Capture the cell that displays the provided text and extract its [x, y] central coordinate. 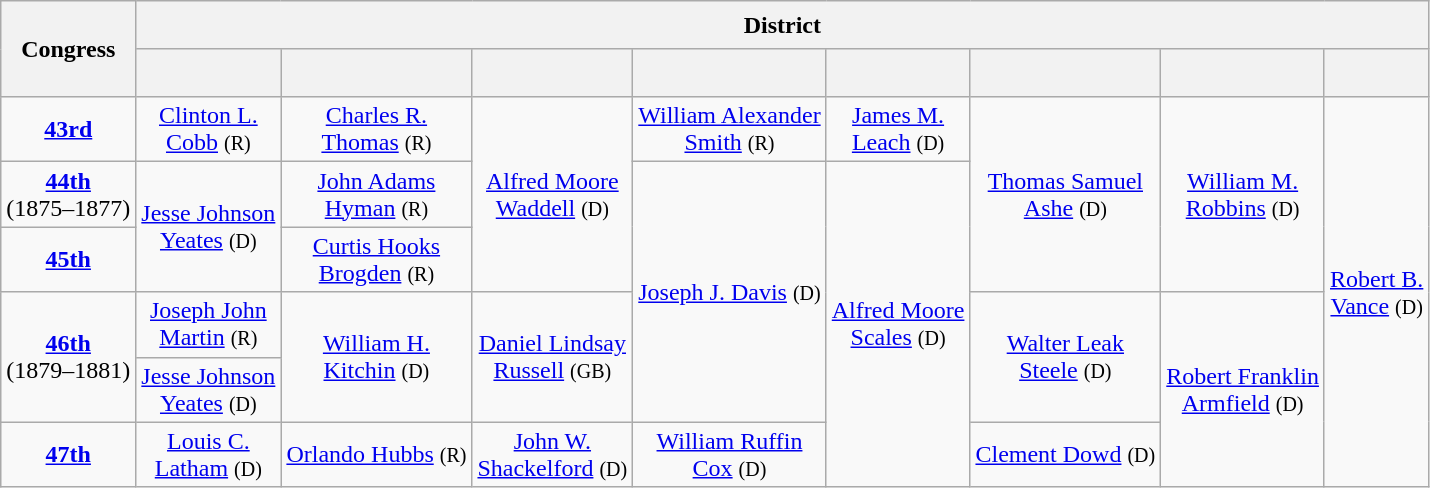
45th [68, 260]
William H.Kitchin (D) [376, 357]
Charles R.Thomas (R) [376, 130]
Daniel LindsayRussell (GB) [552, 357]
Alfred MooreWaddell (D) [552, 194]
Joseph JohnMartin (R) [208, 324]
Congress [68, 49]
District [782, 25]
Robert B.Vance (D) [1376, 292]
William RuffinCox (D) [730, 454]
Alfred MooreScales (D) [898, 324]
William M.Robbins (D) [1243, 194]
Clinton L.Cobb (R) [208, 130]
John W.Shackelford (D) [552, 454]
James M.Leach (D) [898, 130]
47th [68, 454]
Louis C.Latham (D) [208, 454]
Walter LeakSteele (D) [1066, 357]
Curtis HooksBrogden (R) [376, 260]
Thomas SamuelAshe (D) [1066, 194]
John AdamsHyman (R) [376, 194]
43rd [68, 130]
Orlando Hubbs (R) [376, 454]
Robert FranklinArmfield (D) [1243, 390]
46th(1879–1881) [68, 357]
William AlexanderSmith (R) [730, 130]
44th(1875–1877) [68, 194]
Clement Dowd (D) [1066, 454]
Joseph J. Davis (D) [730, 292]
